From the cell containing the given text, extract its center point as (X, Y) coordinate. 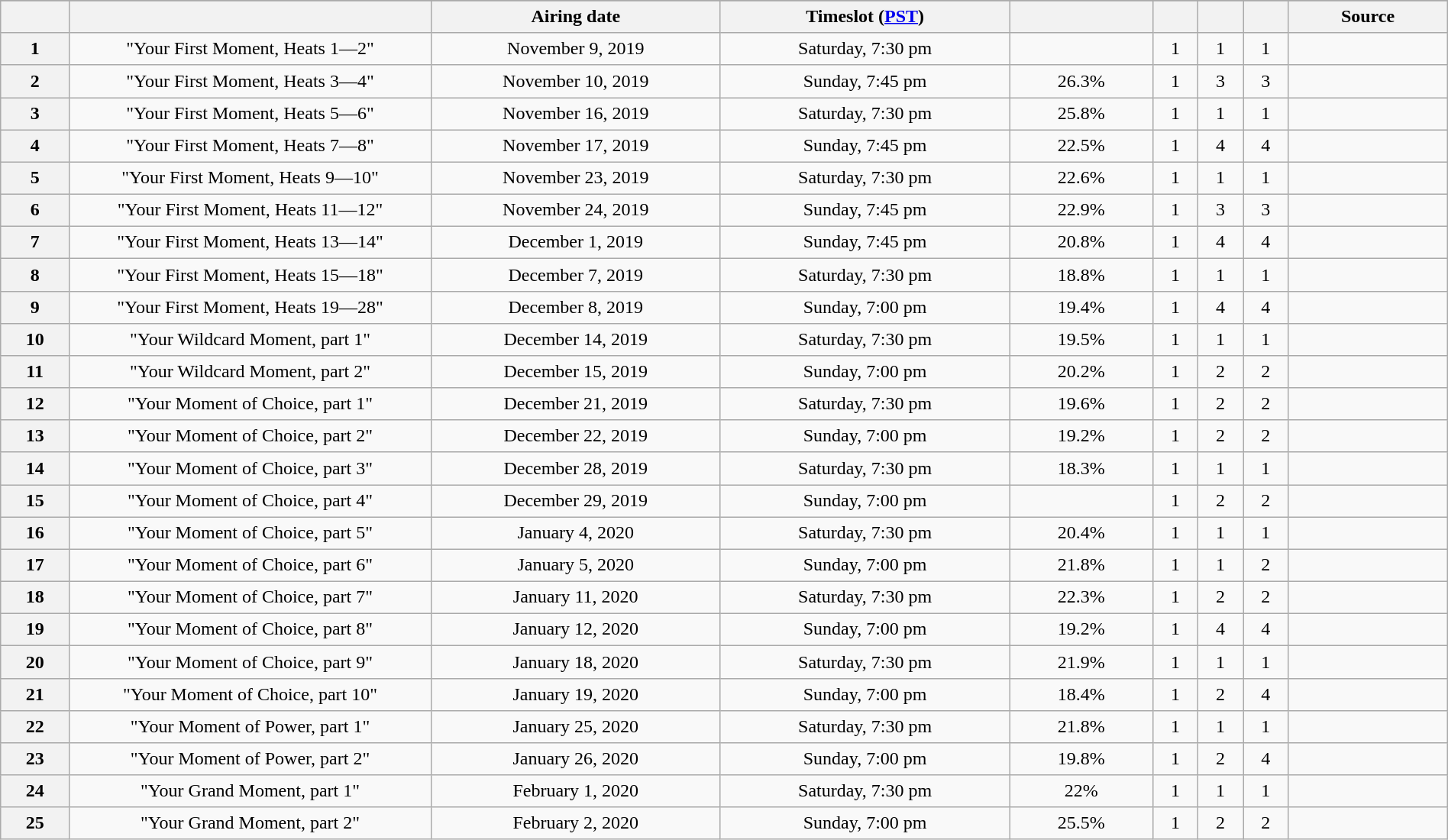
January 4, 2020 (576, 533)
"Your Moment of Choice, part 1" (250, 404)
16 (35, 533)
25 (35, 823)
"Your First Moment, Heats 5—6" (250, 114)
20.2% (1081, 372)
"Your Moment of Choice, part 4" (250, 501)
20.4% (1081, 533)
"Your First Moment, Heats 19—28" (250, 307)
25.5% (1081, 823)
"Your Grand Moment, part 1" (250, 791)
26.3% (1081, 81)
18 (35, 597)
"Your Moment of Choice, part 3" (250, 468)
15 (35, 501)
November 16, 2019 (576, 114)
January 11, 2020 (576, 597)
24 (35, 791)
22 (35, 726)
13 (35, 436)
"Your First Moment, Heats 1—2" (250, 49)
"Your Moment of Choice, part 10" (250, 694)
Source (1368, 17)
December 22, 2019 (576, 436)
January 18, 2020 (576, 662)
"Your Moment of Power, part 1" (250, 726)
December 7, 2019 (576, 275)
17 (35, 565)
18.8% (1081, 275)
"Your Moment of Choice, part 8" (250, 630)
"Your Grand Moment, part 2" (250, 823)
November 9, 2019 (576, 49)
"Your First Moment, Heats 13—14" (250, 243)
December 29, 2019 (576, 501)
"Your Moment of Choice, part 7" (250, 597)
6 (35, 210)
23 (35, 759)
12 (35, 404)
Timeslot (PST) (865, 17)
December 15, 2019 (576, 372)
19 (35, 630)
January 5, 2020 (576, 565)
February 2, 2020 (576, 823)
19.6% (1081, 404)
11 (35, 372)
"Your Moment of Choice, part 2" (250, 436)
22.5% (1081, 146)
"Your First Moment, Heats 15—18" (250, 275)
7 (35, 243)
9 (35, 307)
November 17, 2019 (576, 146)
22.3% (1081, 597)
"Your First Moment, Heats 3—4" (250, 81)
22.6% (1081, 178)
5 (35, 178)
18.4% (1081, 694)
"Your First Moment, Heats 9—10" (250, 178)
21 (35, 694)
January 12, 2020 (576, 630)
21.9% (1081, 662)
"Your Wildcard Moment, part 1" (250, 339)
"Your First Moment, Heats 7—8" (250, 146)
19.5% (1081, 339)
December 28, 2019 (576, 468)
"Your Moment of Choice, part 5" (250, 533)
Airing date (576, 17)
January 19, 2020 (576, 694)
December 8, 2019 (576, 307)
"Your Wildcard Moment, part 2" (250, 372)
February 1, 2020 (576, 791)
25.8% (1081, 114)
November 10, 2019 (576, 81)
10 (35, 339)
8 (35, 275)
December 14, 2019 (576, 339)
"Your Moment of Choice, part 9" (250, 662)
November 23, 2019 (576, 178)
18.3% (1081, 468)
January 26, 2020 (576, 759)
November 24, 2019 (576, 210)
December 21, 2019 (576, 404)
December 1, 2019 (576, 243)
19.4% (1081, 307)
14 (35, 468)
"Your Moment of Choice, part 6" (250, 565)
19.8% (1081, 759)
22% (1081, 791)
20 (35, 662)
22.9% (1081, 210)
20.8% (1081, 243)
"Your Moment of Power, part 2" (250, 759)
"Your First Moment, Heats 11—12" (250, 210)
January 25, 2020 (576, 726)
